Output the (x, y) coordinate of the center of the cell containing the given text.  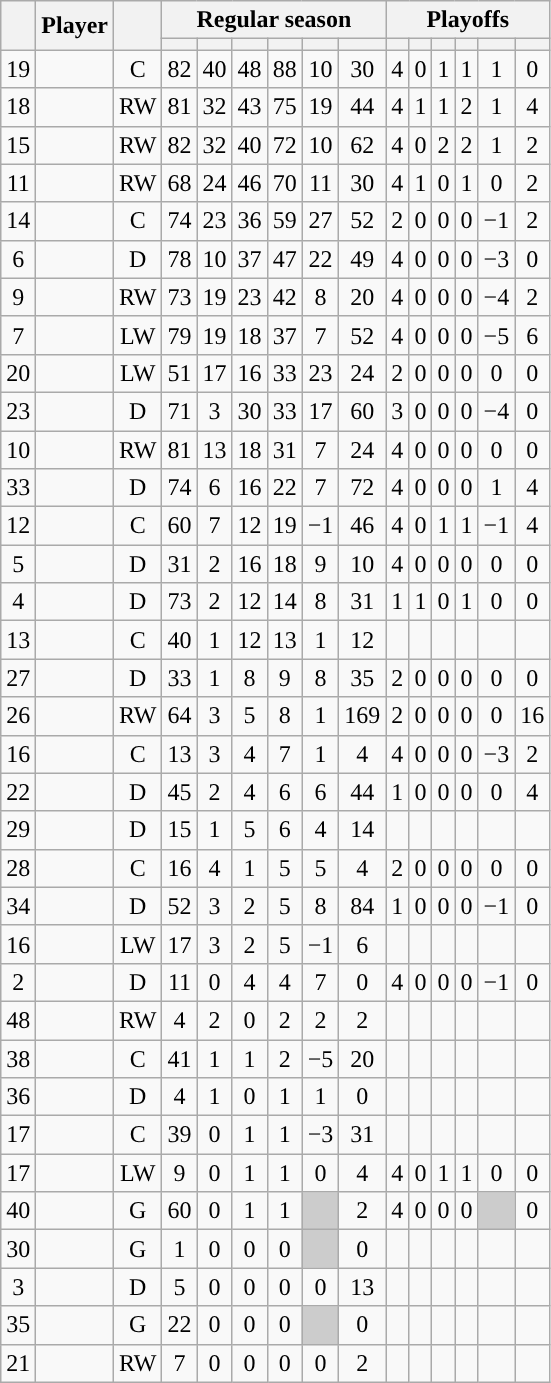
43 (250, 107)
47 (284, 259)
78 (180, 259)
29 (18, 830)
45 (180, 792)
88 (284, 69)
41 (180, 1059)
21 (18, 1363)
64 (180, 716)
39 (180, 1135)
68 (180, 183)
38 (18, 1059)
71 (180, 411)
34 (18, 906)
Regular season (274, 20)
79 (180, 335)
26 (18, 716)
59 (284, 221)
51 (180, 373)
42 (284, 297)
169 (362, 716)
75 (284, 107)
84 (362, 906)
28 (18, 868)
62 (362, 145)
70 (284, 183)
Player (75, 26)
Playoffs (468, 20)
49 (362, 259)
